Provide the [x, y] coordinate of the cell's center where the given text is located.  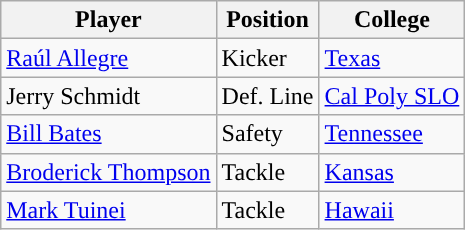
Kansas [392, 172]
Def. Line [268, 96]
Jerry Schmidt [108, 96]
Texas [392, 58]
Tennessee [392, 134]
Raúl Allegre [108, 58]
Mark Tuinei [108, 210]
Hawaii [392, 210]
Cal Poly SLO [392, 96]
Broderick Thompson [108, 172]
Player [108, 20]
Position [268, 20]
College [392, 20]
Kicker [268, 58]
Bill Bates [108, 134]
Safety [268, 134]
